Search for the cell housing the specified text and yield its (X, Y) center coordinate. 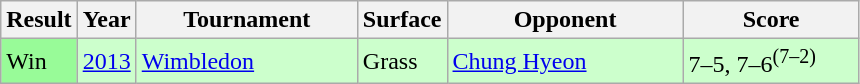
Score (771, 20)
Tournament (246, 20)
Chung Hyeon (565, 62)
Year (106, 20)
Grass (402, 62)
2013 (106, 62)
Wimbledon (246, 62)
7–5, 7–6(7–2) (771, 62)
Opponent (565, 20)
Surface (402, 20)
Win (39, 62)
Result (39, 20)
